Capture the cell that displays the provided text and extract its [X, Y] central coordinate. 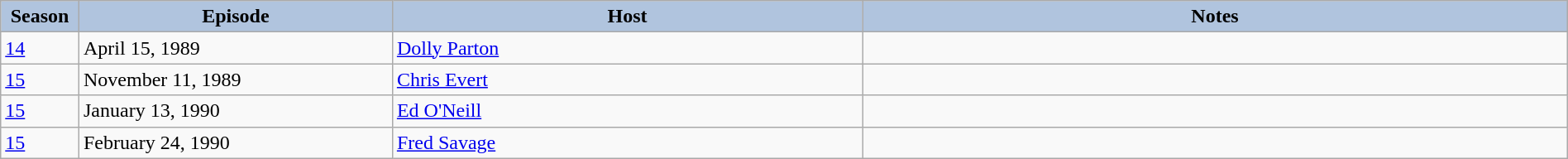
Ed O'Neill [627, 111]
Dolly Parton [627, 48]
February 24, 1990 [235, 142]
Fred Savage [627, 142]
Chris Evert [627, 79]
Season [40, 17]
January 13, 1990 [235, 111]
November 11, 1989 [235, 79]
Notes [1216, 17]
14 [40, 48]
Host [627, 17]
Episode [235, 17]
April 15, 1989 [235, 48]
